Locate the cell with the specified text and output its [x, y] center coordinate. 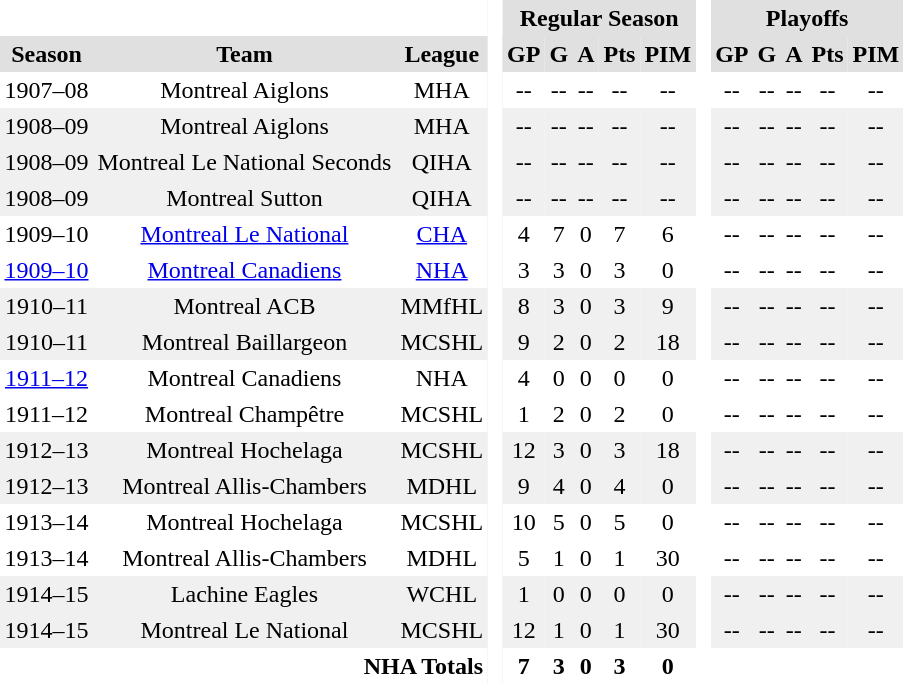
Montreal Champêtre [244, 414]
Regular Season [600, 18]
10 [524, 522]
Lachine Eagles [244, 594]
Montreal Sutton [244, 198]
MMfHL [442, 306]
Montreal Le National Seconds [244, 162]
CHA [442, 234]
1907–08 [46, 90]
PIM [668, 54]
8 [524, 306]
6 [668, 234]
Season [46, 54]
NHA Totals [244, 666]
Montreal ACB [244, 306]
League [442, 54]
Team [244, 54]
Montreal Baillargeon [244, 342]
WCHL [442, 594]
